Scan for the cell matching the given text and deliver its (X, Y) coordinate at center. 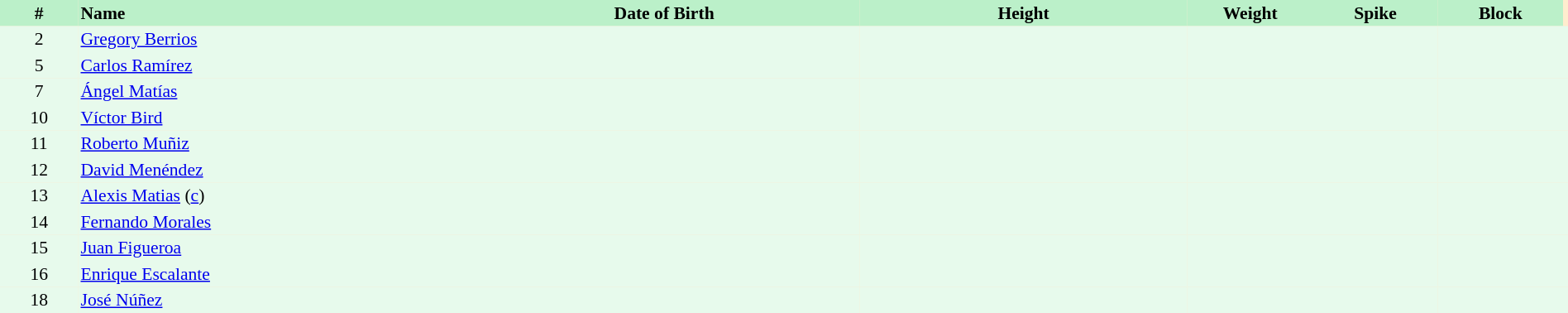
Víctor Bird (273, 118)
Weight (1250, 13)
13 (39, 195)
Alexis Matias (c) (273, 195)
15 (39, 248)
Carlos Ramírez (273, 65)
Juan Figueroa (273, 248)
Enrique Escalante (273, 274)
12 (39, 170)
# (39, 13)
David Menéndez (273, 170)
Gregory Berrios (273, 40)
Roberto Muñiz (273, 144)
Fernando Morales (273, 222)
10 (39, 118)
16 (39, 274)
18 (39, 300)
José Núñez (273, 300)
11 (39, 144)
14 (39, 222)
Date of Birth (664, 13)
5 (39, 65)
Height (1024, 13)
Block (1500, 13)
Spike (1374, 13)
Name (273, 13)
7 (39, 91)
2 (39, 40)
Ángel Matías (273, 91)
